For the text-containing cell, return its midpoint in [X, Y] coordinate format. 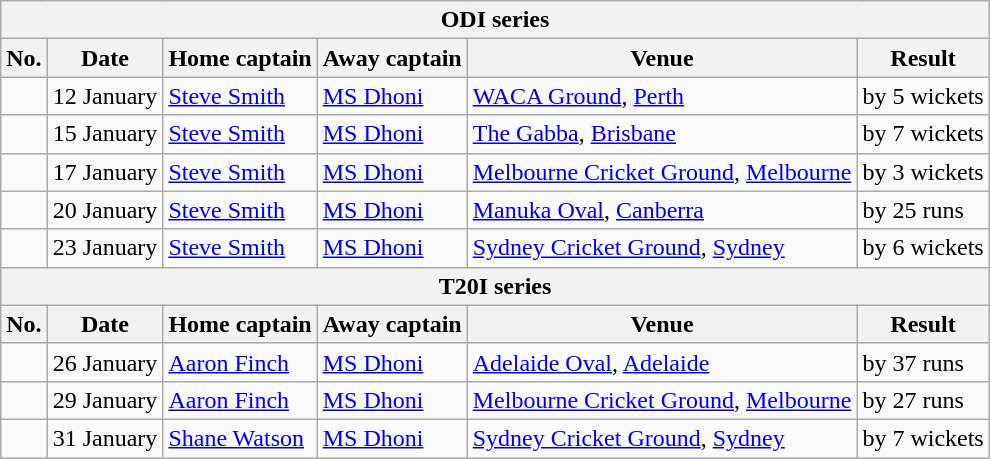
The Gabba, Brisbane [662, 134]
WACA Ground, Perth [662, 96]
by 5 wickets [923, 96]
ODI series [495, 20]
Adelaide Oval, Adelaide [662, 362]
17 January [105, 172]
15 January [105, 134]
by 27 runs [923, 400]
Manuka Oval, Canberra [662, 210]
12 January [105, 96]
by 37 runs [923, 362]
by 25 runs [923, 210]
31 January [105, 438]
20 January [105, 210]
23 January [105, 248]
Shane Watson [240, 438]
29 January [105, 400]
by 6 wickets [923, 248]
26 January [105, 362]
by 3 wickets [923, 172]
T20I series [495, 286]
